Pinpoint the cell where the given text exists, returning its (X, Y) midpoint coordinate. 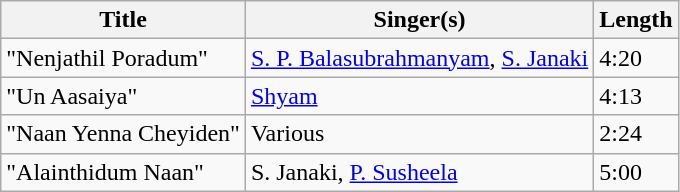
"Alainthidum Naan" (124, 172)
Title (124, 20)
"Un Aasaiya" (124, 96)
"Nenjathil Poradum" (124, 58)
4:20 (636, 58)
Singer(s) (419, 20)
"Naan Yenna Cheyiden" (124, 134)
Length (636, 20)
2:24 (636, 134)
S. Janaki, P. Susheela (419, 172)
4:13 (636, 96)
S. P. Balasubrahmanyam, S. Janaki (419, 58)
5:00 (636, 172)
Shyam (419, 96)
Various (419, 134)
